From the cell containing the given text, extract its center point as (X, Y) coordinate. 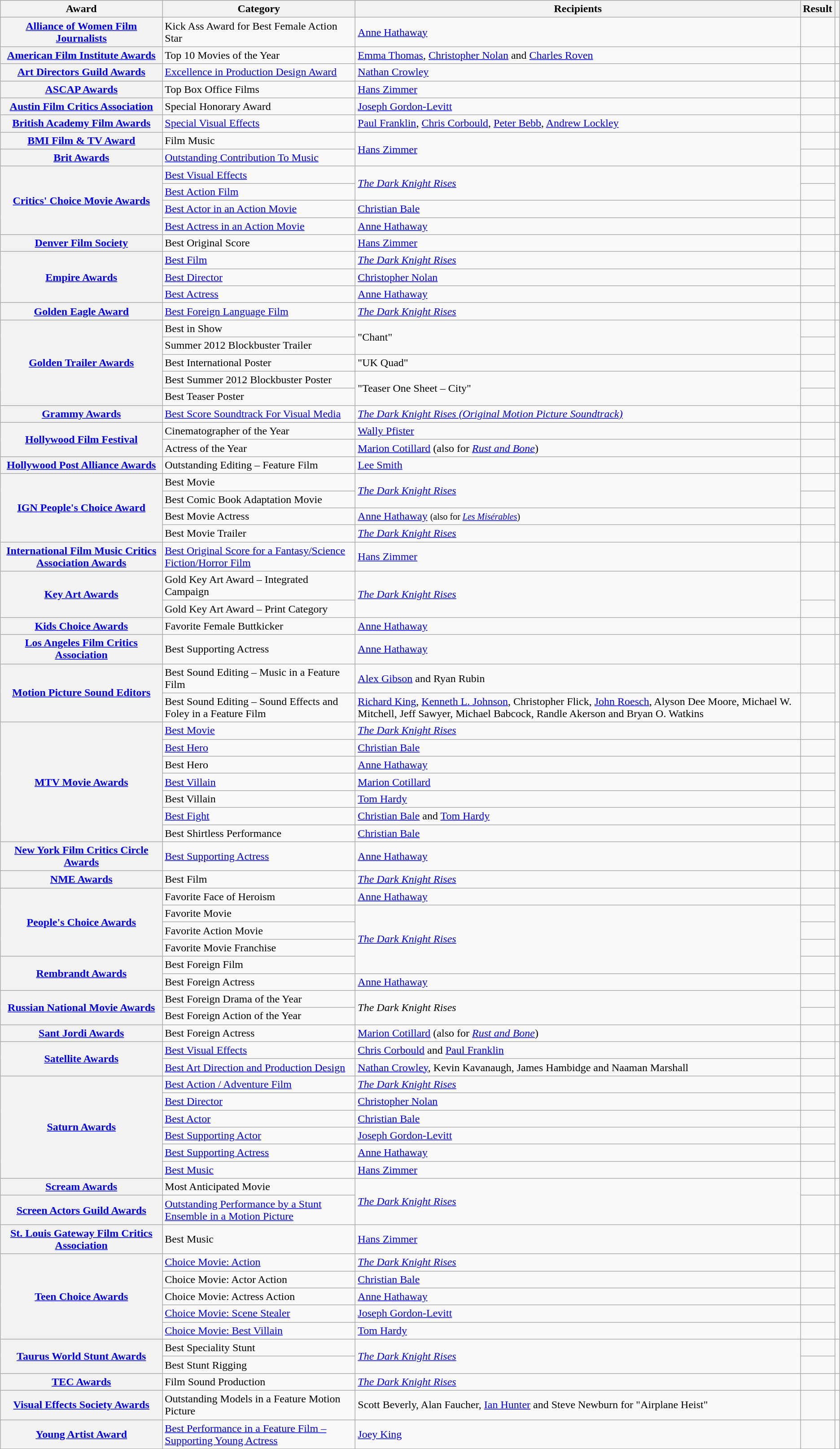
MTV Movie Awards (82, 782)
Empire Awards (82, 277)
Nathan Crowley, Kevin Kavanaugh, James Hambidge and Naaman Marshall (578, 1067)
Los Angeles Film Critics Association (82, 649)
Best Comic Book Adaptation Movie (259, 499)
Hollywood Post Alliance Awards (82, 465)
Choice Movie: Actor Action (259, 1279)
Film Music (259, 140)
Result (818, 9)
American Film Institute Awards (82, 55)
Best Actress (259, 294)
Young Artist Award (82, 1434)
Special Honorary Award (259, 106)
Best Teaser Poster (259, 397)
New York Film Critics Circle Awards (82, 856)
Paul Franklin, Chris Corbould, Peter Bebb, Andrew Lockley (578, 123)
Top Box Office Films (259, 89)
Best International Poster (259, 363)
Most Anticipated Movie (259, 1187)
Favorite Female Buttkicker (259, 626)
Best Speciality Stunt (259, 1348)
Hollywood Film Festival (82, 439)
Cinematographer of the Year (259, 431)
Key Art Awards (82, 594)
Russian National Movie Awards (82, 1007)
Outstanding Editing – Feature Film (259, 465)
Motion Picture Sound Editors (82, 693)
"Chant" (578, 337)
Outstanding Contribution To Music (259, 158)
Lee Smith (578, 465)
Wally Pfister (578, 431)
Best Stunt Rigging (259, 1365)
Best Actor (259, 1119)
"UK Quad" (578, 363)
Teen Choice Awards (82, 1296)
People's Choice Awards (82, 922)
Best in Show (259, 328)
Critics' Choice Movie Awards (82, 200)
Best Foreign Drama of the Year (259, 999)
NME Awards (82, 880)
Gold Key Art Award – Print Category (259, 609)
Visual Effects Society Awards (82, 1405)
Denver Film Society (82, 243)
Best Fight (259, 816)
Golden Eagle Award (82, 311)
Joey King (578, 1434)
Summer 2012 Blockbuster Trailer (259, 346)
The Dark Knight Rises (Original Motion Picture Soundtrack) (578, 414)
Chris Corbould and Paul Franklin (578, 1050)
Actress of the Year (259, 448)
Golden Trailer Awards (82, 363)
Choice Movie: Scene Stealer (259, 1313)
Best Summer 2012 Blockbuster Poster (259, 380)
Outstanding Models in a Feature Motion Picture (259, 1405)
Favorite Action Movie (259, 931)
"Teaser One Sheet – City" (578, 388)
Austin Film Critics Association (82, 106)
Kids Choice Awards (82, 626)
Nathan Crowley (578, 72)
Best Art Direction and Production Design (259, 1067)
Taurus World Stunt Awards (82, 1356)
Choice Movie: Best Villain (259, 1331)
Best Foreign Action of the Year (259, 1016)
Special Visual Effects (259, 123)
Favorite Face of Heroism (259, 897)
Saturn Awards (82, 1127)
Best Original Score (259, 243)
Award (82, 9)
Best Foreign Film (259, 965)
Scott Beverly, Alan Faucher, Ian Hunter and Steve Newburn for "Airplane Heist" (578, 1405)
Best Performance in a Feature Film – Supporting Young Actress (259, 1434)
Kick Ass Award for Best Female Action Star (259, 32)
Scream Awards (82, 1187)
St. Louis Gateway Film Critics Association (82, 1239)
Recipients (578, 9)
Emma Thomas, Christopher Nolan and Charles Roven (578, 55)
Alex Gibson and Ryan Rubin (578, 679)
Anne Hathaway (also for Les Misérables) (578, 517)
TEC Awards (82, 1382)
IGN People's Choice Award (82, 508)
Screen Actors Guild Awards (82, 1210)
Choice Movie: Action (259, 1262)
International Film Music Critics Association Awards (82, 556)
Best Score Soundtrack For Visual Media (259, 414)
Marion Cotillard (578, 782)
Favorite Movie Franchise (259, 948)
British Academy Film Awards (82, 123)
Top 10 Movies of the Year (259, 55)
Best Original Score for a Fantasy/Science Fiction/Horror Film (259, 556)
Grammy Awards (82, 414)
Christian Bale and Tom Hardy (578, 816)
Rembrandt Awards (82, 973)
Brit Awards (82, 158)
Sant Jordi Awards (82, 1033)
ASCAP Awards (82, 89)
Art Directors Guild Awards (82, 72)
Satellite Awards (82, 1059)
Favorite Movie (259, 914)
Best Shirtless Performance (259, 833)
BMI Film & TV Award (82, 140)
Gold Key Art Award – Integrated Campaign (259, 586)
Best Sound Editing – Sound Effects and Foley in a Feature Film (259, 707)
Alliance of Women Film Journalists (82, 32)
Best Supporting Actor (259, 1136)
Best Action Film (259, 192)
Category (259, 9)
Best Movie Actress (259, 517)
Choice Movie: Actress Action (259, 1296)
Film Sound Production (259, 1382)
Excellence in Production Design Award (259, 72)
Best Movie Trailer (259, 534)
Best Actress in an Action Movie (259, 226)
Best Foreign Language Film (259, 311)
Best Sound Editing – Music in a Feature Film (259, 679)
Best Action / Adventure Film (259, 1084)
Outstanding Performance by a Stunt Ensemble in a Motion Picture (259, 1210)
Best Actor in an Action Movie (259, 209)
